Scan for the cell matching the given text and deliver its (X, Y) coordinate at center. 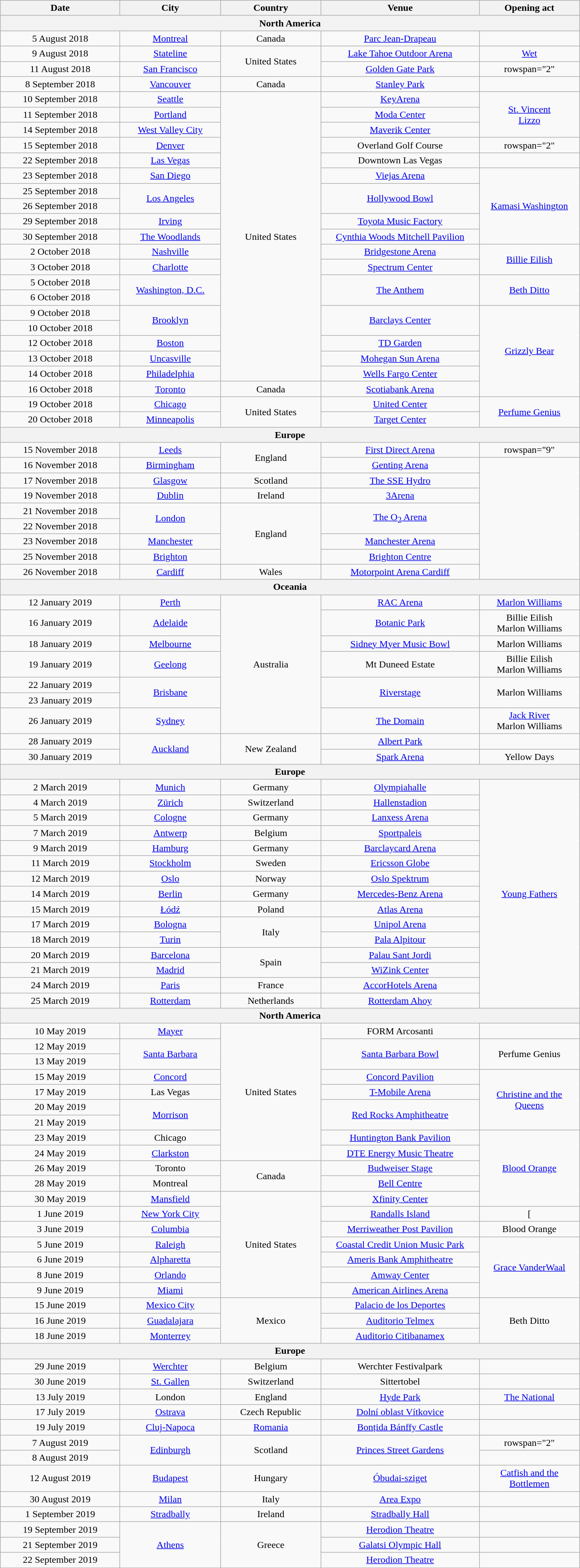
Turin (171, 939)
Morrison (171, 1115)
Randalls Island (400, 1214)
23 May 2019 (60, 1138)
The Woodlands (171, 237)
Sittertobel (400, 1381)
23 September 2018 (60, 175)
17 March 2019 (60, 924)
Columbia (171, 1229)
Santa Barbara (171, 1054)
Santa Barbara Bowl (400, 1054)
The SSE Hydro (400, 480)
Opening act (529, 8)
[ (529, 1214)
14 March 2019 (60, 894)
Wet (529, 54)
26 May 2019 (60, 1168)
Hollywood Bowl (400, 199)
9 March 2019 (60, 848)
Barclays Center (400, 320)
Bell Centre (400, 1183)
Mercedes-Benz Arena (400, 894)
Stanley Park (400, 84)
WiZink Center (400, 970)
1 June 2019 (60, 1214)
13 October 2018 (60, 358)
12 May 2019 (60, 1046)
Łódź (171, 909)
Oceania (290, 587)
Amway Center (400, 1275)
Hungary (271, 1478)
7 March 2019 (60, 833)
1 September 2019 (60, 1514)
New Zealand (271, 749)
RAC Arena (400, 602)
5 October 2018 (60, 282)
Ericsson Globe (400, 863)
Oslo (171, 878)
Nashville (171, 252)
Wales (271, 572)
14 October 2018 (60, 374)
Munich (171, 787)
23 January 2019 (60, 700)
Golden Gate Park (400, 69)
Stradbally Hall (400, 1514)
Stradbally (171, 1514)
5 June 2019 (60, 1244)
Philadelphia (171, 374)
Athens (171, 1545)
11 September 2018 (60, 115)
3 June 2019 (60, 1229)
Manchester (171, 541)
Dolní oblast Vítkovice (400, 1412)
New York City (171, 1214)
Pala Alpitour (400, 939)
22 January 2019 (60, 685)
25 September 2018 (60, 191)
19 September 2019 (60, 1530)
23 November 2018 (60, 541)
Barcelona (171, 955)
The O2 Arena (400, 519)
Bologna (171, 924)
Irving (171, 221)
Huntington Bank Pavilion (400, 1138)
10 May 2019 (60, 1031)
21 May 2019 (60, 1122)
Ameris Bank Amphitheatre (400, 1260)
Mohegan Sun Arena (400, 358)
American Airlines Arena (400, 1290)
19 July 2019 (60, 1427)
Venue (400, 8)
Miami (171, 1290)
Werchter (171, 1366)
5 March 2019 (60, 818)
11 March 2019 (60, 863)
Melbourne (171, 643)
The Anthem (400, 290)
Young Fathers (529, 894)
Lake Tahoe Outdoor Arena (400, 54)
Cardiff (171, 572)
DTE Energy Music Theatre (400, 1153)
20 March 2019 (60, 955)
Wells Fargo Center (400, 374)
Red Rocks Amphitheatre (400, 1115)
22 November 2018 (60, 526)
29 September 2018 (60, 221)
9 October 2018 (60, 313)
Milan (171, 1499)
24 March 2019 (60, 985)
Genting Arena (400, 465)
20 May 2019 (60, 1107)
Scotiabank Arena (400, 389)
Cluj-Napoca (171, 1427)
8 September 2018 (60, 84)
16 November 2018 (60, 465)
Sidney Myer Music Bowl (400, 643)
Washington, D.C. (171, 290)
24 May 2019 (60, 1153)
Mayer (171, 1031)
Spark Arena (400, 757)
Clarkston (171, 1153)
Madrid (171, 970)
15 May 2019 (60, 1077)
10 October 2018 (60, 328)
Antwerp (171, 833)
Country (271, 8)
13 May 2019 (60, 1061)
Stateline (171, 54)
Mt Duneed Estate (400, 664)
12 August 2019 (60, 1478)
Perth (171, 602)
Rotterdam (171, 1001)
30 May 2019 (60, 1198)
30 June 2019 (60, 1381)
Mexico City (171, 1305)
Berlin (171, 894)
19 November 2018 (60, 496)
13 July 2019 (60, 1397)
T-Mobile Arena (400, 1092)
Billie Eilish (529, 259)
Sydney (171, 721)
9 August 2018 (60, 54)
Werchter Festivalpark (400, 1366)
8 August 2019 (60, 1458)
Seattle (171, 99)
Mexico (271, 1321)
Concord Pavilion (400, 1077)
Cologne (171, 818)
Concord (171, 1077)
6 October 2018 (60, 298)
St. Gallen (171, 1381)
Christine and the Queens (529, 1100)
18 January 2019 (60, 643)
21 March 2019 (60, 970)
TD Garden (400, 343)
21 September 2019 (60, 1545)
Uncasville (171, 358)
Poland (271, 909)
Mansfield (171, 1198)
16 January 2019 (60, 623)
3 October 2018 (60, 267)
Greece (271, 1545)
Target Center (400, 419)
22 September 2018 (60, 160)
Brooklyn (171, 320)
United Center (400, 404)
Toyota Music Factory (400, 221)
17 November 2018 (60, 480)
Date (60, 8)
Portland (171, 115)
Edinburgh (171, 1450)
Merriweather Post Pavilion (400, 1229)
20 October 2018 (60, 419)
Kamasi Washington (529, 206)
Glasgow (171, 480)
Auckland (171, 749)
6 June 2019 (60, 1260)
Palau Sant Jordi (400, 955)
Brighton Centre (400, 557)
Overland Golf Course (400, 145)
Grizzly Bear (529, 351)
France (271, 985)
22 September 2019 (60, 1560)
Vancouver (171, 84)
Grace VanderWaal (529, 1267)
Princes Street Gardens (400, 1450)
5 August 2018 (60, 38)
Czech Republic (271, 1412)
28 May 2019 (60, 1183)
Olympiahalle (400, 787)
Auditorio Telmex (400, 1321)
Guadalajara (171, 1321)
Ostrava (171, 1412)
2 October 2018 (60, 252)
Alpharetta (171, 1260)
Motorpoint Arena Cardiff (400, 572)
rowspan="9" (529, 450)
Zürich (171, 802)
19 October 2018 (60, 404)
City (171, 8)
Budapest (171, 1478)
Hamburg (171, 848)
KeyArena (400, 99)
Australia (271, 664)
Unipol Arena (400, 924)
30 August 2019 (60, 1499)
Charlotte (171, 267)
The National (529, 1397)
Brighton (171, 557)
Geelong (171, 664)
Adelaide (171, 623)
18 June 2019 (60, 1336)
19 January 2019 (60, 664)
16 June 2019 (60, 1321)
Brisbane (171, 692)
Norway (271, 878)
Bridgestone Arena (400, 252)
Denver (171, 145)
Area Expo (400, 1499)
11 August 2018 (60, 69)
Moda Center (400, 115)
FORM Arcosanti (400, 1031)
Romania (271, 1427)
Paris (171, 985)
Maverik Center (400, 130)
Viejas Arena (400, 175)
30 September 2018 (60, 237)
Boston (171, 343)
Los Angeles (171, 199)
12 January 2019 (60, 602)
Stockholm (171, 863)
Auditorio Citibanamex (400, 1336)
12 March 2019 (60, 878)
15 June 2019 (60, 1305)
Budweiser Stage (400, 1168)
17 July 2019 (60, 1412)
2 March 2019 (60, 787)
Hyde Park (400, 1397)
14 September 2018 (60, 130)
First Direct Arena (400, 450)
Jack RiverMarlon Williams (529, 721)
3Arena (400, 496)
Hallenstadion (400, 802)
Palacio de los Deportes (400, 1305)
4 March 2019 (60, 802)
Monterrey (171, 1336)
Dublin (171, 496)
Oslo Spektrum (400, 878)
West Valley City (171, 130)
Botanic Park (400, 623)
The Domain (400, 721)
Riverstage (400, 692)
AccorHotels Arena (400, 985)
Birmingham (171, 465)
Cynthia Woods Mitchell Pavilion (400, 237)
10 September 2018 (60, 99)
Rotterdam Ahoy (400, 1001)
Galatsi Olympic Hall (400, 1545)
Manchester Arena (400, 541)
Óbudai-sziget (400, 1478)
29 June 2019 (60, 1366)
Spain (271, 963)
26 September 2018 (60, 206)
15 March 2019 (60, 909)
Minneapolis (171, 419)
26 January 2019 (60, 721)
Albert Park (400, 742)
21 November 2018 (60, 511)
Catfish and the Bottlemen (529, 1478)
Spectrum Center (400, 267)
8 June 2019 (60, 1275)
18 March 2019 (60, 939)
16 October 2018 (60, 389)
Barclaycard Arena (400, 848)
17 May 2019 (60, 1092)
12 October 2018 (60, 343)
25 November 2018 (60, 557)
San Diego (171, 175)
Coastal Credit Union Music Park (400, 1244)
Parc Jean-Drapeau (400, 38)
Sportpaleis (400, 833)
15 November 2018 (60, 450)
Atlas Arena (400, 909)
Orlando (171, 1275)
Netherlands (271, 1001)
7 August 2019 (60, 1443)
Downtown Las Vegas (400, 160)
Bonțida Bánffy Castle (400, 1427)
15 September 2018 (60, 145)
Raleigh (171, 1244)
26 November 2018 (60, 572)
Yellow Days (529, 757)
28 January 2019 (60, 742)
9 June 2019 (60, 1290)
Xfinity Center (400, 1198)
Sweden (271, 863)
Lanxess Arena (400, 818)
30 January 2019 (60, 757)
San Francisco (171, 69)
St. VincentLizzo (529, 115)
25 March 2019 (60, 1001)
Leeds (171, 450)
